Locate the cell with the specified text and output its (X, Y) center coordinate. 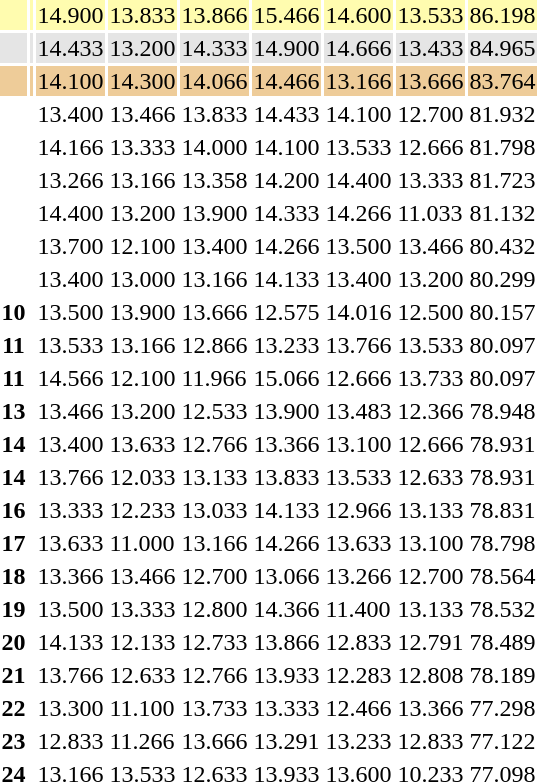
77.298 (502, 708)
12.466 (358, 708)
11.966 (214, 378)
16 (14, 510)
12.533 (214, 411)
23 (14, 741)
12.283 (358, 675)
20 (14, 642)
78.489 (502, 642)
13.933 (286, 675)
12.808 (430, 675)
13.433 (430, 48)
78.831 (502, 510)
13 (14, 411)
13.033 (214, 510)
21 (14, 675)
84.965 (502, 48)
12.800 (214, 609)
14.000 (214, 147)
14.566 (70, 378)
11.033 (430, 213)
80.299 (502, 279)
13.000 (142, 279)
11.100 (142, 708)
10 (14, 312)
13.300 (70, 708)
14.366 (286, 609)
14.666 (358, 48)
80.157 (502, 312)
78.189 (502, 675)
12.366 (430, 411)
12.733 (214, 642)
13.291 (286, 741)
81.132 (502, 213)
14.600 (358, 15)
11.400 (358, 609)
12.133 (142, 642)
19 (14, 609)
15.466 (286, 15)
81.932 (502, 114)
14.300 (142, 81)
17 (14, 543)
22 (14, 708)
12.866 (214, 345)
14.016 (358, 312)
81.798 (502, 147)
83.764 (502, 81)
14.166 (70, 147)
18 (14, 576)
15.066 (286, 378)
11.000 (142, 543)
77.122 (502, 741)
12.575 (286, 312)
13.483 (358, 411)
78.798 (502, 543)
13.066 (286, 576)
78.948 (502, 411)
14.466 (286, 81)
14.066 (214, 81)
81.723 (502, 180)
13.700 (70, 246)
12.033 (142, 477)
13.358 (214, 180)
80.432 (502, 246)
78.564 (502, 576)
11.266 (142, 741)
12.233 (142, 510)
86.198 (502, 15)
12.791 (430, 642)
12.966 (358, 510)
14.200 (286, 180)
12.500 (430, 312)
78.532 (502, 609)
